Find where the given text appears and provide that cell's center as [X, Y] coordinate. 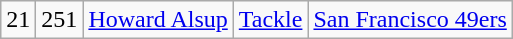
San Francisco 49ers [410, 20]
Tackle [270, 20]
Howard Alsup [158, 20]
21 [18, 20]
251 [60, 20]
